Return the [X, Y] coordinate for the center point of the cell that contains the specified text.  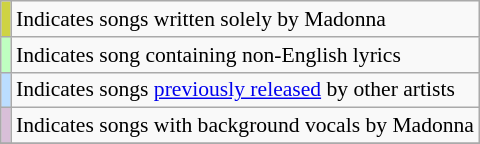
Indicates songs written solely by Madonna [245, 19]
Indicates songs previously released by other artists [245, 90]
Indicates song containing non-English lyrics [245, 55]
Indicates songs with background vocals by Madonna [245, 126]
